Output the [x, y] coordinate of the center of the cell containing the given text.  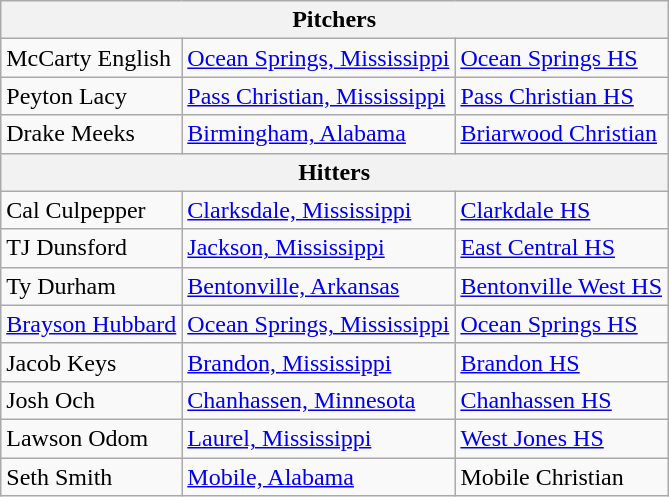
McCarty English [92, 58]
Hitters [334, 172]
Jackson, Mississippi [318, 248]
Peyton Lacy [92, 96]
Brayson Hubbard [92, 324]
Bentonville West HS [562, 286]
Seth Smith [92, 477]
Chanhassen, Minnesota [318, 400]
Brandon HS [562, 362]
Mobile, Alabama [318, 477]
Clarkdale HS [562, 210]
Drake Meeks [92, 134]
Cal Culpepper [92, 210]
Ty Durham [92, 286]
Brandon, Mississippi [318, 362]
Jacob Keys [92, 362]
Josh Och [92, 400]
Chanhassen HS [562, 400]
Lawson Odom [92, 438]
West Jones HS [562, 438]
Pass Christian, Mississippi [318, 96]
Pass Christian HS [562, 96]
Birmingham, Alabama [318, 134]
Pitchers [334, 20]
East Central HS [562, 248]
Laurel, Mississippi [318, 438]
Mobile Christian [562, 477]
Briarwood Christian [562, 134]
Bentonville, Arkansas [318, 286]
TJ Dunsford [92, 248]
Clarksdale, Mississippi [318, 210]
